Detect which cell encompasses the target text, then output its [X, Y] center coordinate. 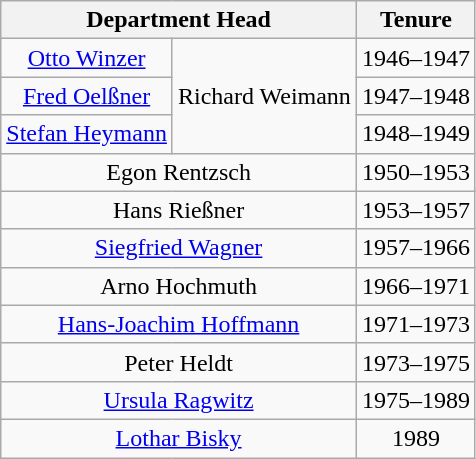
1989 [416, 438]
Arno Hochmuth [179, 286]
1973–1975 [416, 362]
Fred Oelßner [87, 96]
Egon Rentzsch [179, 172]
1953–1957 [416, 210]
Hans-Joachim Hoffmann [179, 324]
Lothar Bisky [179, 438]
Richard Weimann [264, 96]
Tenure [416, 20]
1946–1947 [416, 58]
1966–1971 [416, 286]
1947–1948 [416, 96]
1957–1966 [416, 248]
1975–1989 [416, 400]
1950–1953 [416, 172]
Hans Rießner [179, 210]
Department Head [179, 20]
Otto Winzer [87, 58]
1948–1949 [416, 134]
1971–1973 [416, 324]
Peter Heldt [179, 362]
Ursula Ragwitz [179, 400]
Stefan Heymann [87, 134]
Siegfried Wagner [179, 248]
